Scan for the cell matching the given text and deliver its (X, Y) coordinate at center. 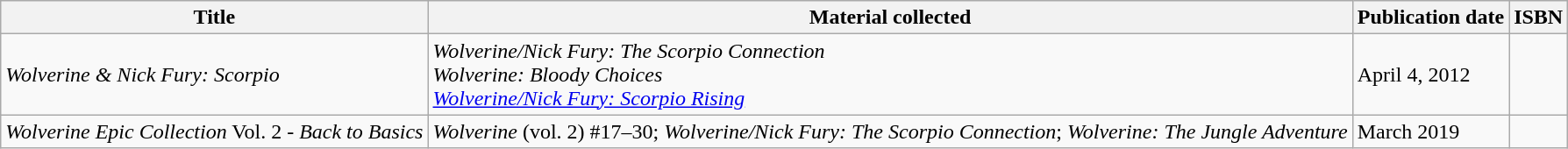
Wolverine & Nick Fury: Scorpio (214, 74)
March 2019 (1430, 131)
Title (214, 18)
April 4, 2012 (1430, 74)
Wolverine/Nick Fury: The Scorpio ConnectionWolverine: Bloody ChoicesWolverine/Nick Fury: Scorpio Rising (890, 74)
Material collected (890, 18)
Publication date (1430, 18)
Wolverine Epic Collection Vol. 2 - Back to Basics (214, 131)
ISBN (1538, 18)
Wolverine (vol. 2) #17–30; Wolverine/Nick Fury: The Scorpio Connection; Wolverine: The Jungle Adventure (890, 131)
